From the cell containing the given text, extract its center point as [X, Y] coordinate. 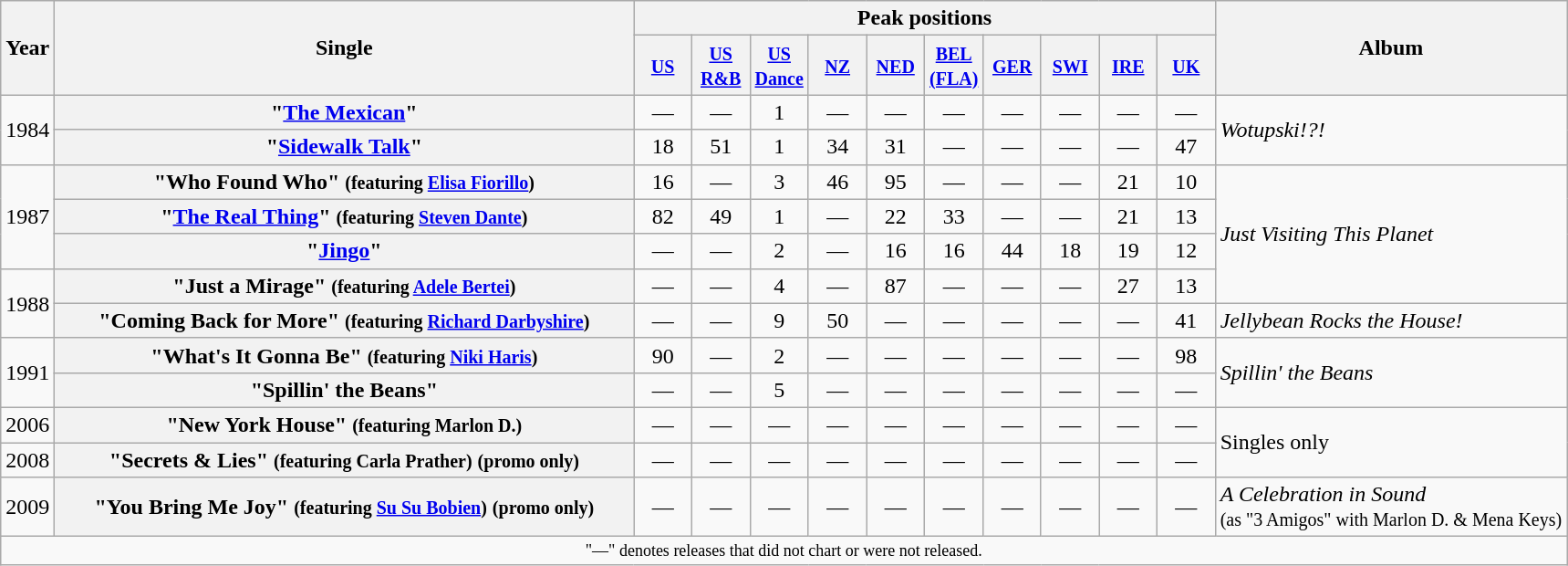
"Jingo" [345, 251]
5 [779, 390]
"What's It Gonna Be" (featuring Niki Haris) [345, 355]
2009 [27, 508]
A Celebration in Sound(as "3 Amigos" with Marlon D. & Mena Keys) [1391, 508]
NED [896, 66]
Album [1391, 47]
22 [896, 216]
Wotupski!?! [1391, 130]
Single [345, 47]
12 [1187, 251]
27 [1128, 286]
UK [1187, 66]
41 [1187, 320]
1987 [27, 216]
1991 [27, 372]
SWI [1070, 66]
9 [779, 320]
4 [779, 286]
Peak positions [925, 18]
90 [663, 355]
Just Visiting This Planet [1391, 234]
"Coming Back for More" (featuring Richard Darbyshire) [345, 320]
95 [896, 182]
34 [837, 147]
46 [837, 182]
82 [663, 216]
1984 [27, 130]
"The Mexican" [345, 112]
US R&B [721, 66]
44 [1012, 251]
NZ [837, 66]
87 [896, 286]
"—" denotes releases that did not chart or were not released. [784, 551]
Year [27, 47]
"Who Found Who" (featuring Elisa Fiorillo) [345, 182]
33 [954, 216]
BEL(FLA) [954, 66]
"The Real Thing" (featuring Steven Dante) [345, 216]
19 [1128, 251]
IRE [1128, 66]
"Spillin' the Beans" [345, 390]
US [663, 66]
GER [1012, 66]
US Dance [779, 66]
2008 [27, 459]
98 [1187, 355]
49 [721, 216]
50 [837, 320]
51 [721, 147]
Singles only [1391, 442]
Jellybean Rocks the House! [1391, 320]
"New York House" (featuring Marlon D.) [345, 424]
10 [1187, 182]
2006 [27, 424]
"Just a Mirage" (featuring Adele Bertei) [345, 286]
3 [779, 182]
31 [896, 147]
"You Bring Me Joy" (featuring Su Su Bobien) (promo only) [345, 508]
1988 [27, 303]
"Secrets & Lies" (featuring Carla Prather) (promo only) [345, 459]
"Sidewalk Talk" [345, 147]
Spillin' the Beans [1391, 372]
47 [1187, 147]
